Output the (X, Y) coordinate of the center of the cell containing the given text.  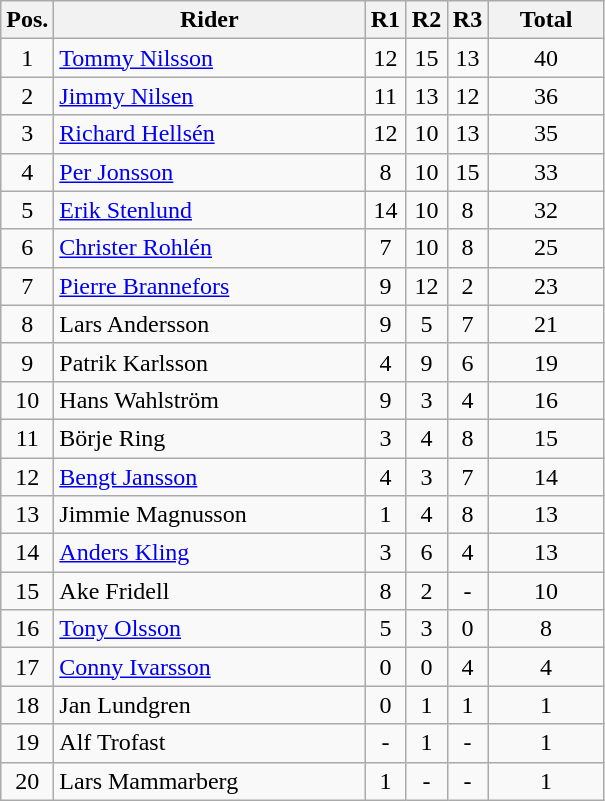
33 (546, 172)
Lars Andersson (210, 324)
Per Jonsson (210, 172)
20 (28, 781)
Hans Wahlström (210, 400)
Tommy Nilsson (210, 58)
18 (28, 705)
Anders Kling (210, 553)
Pierre Brannefors (210, 286)
R2 (426, 20)
36 (546, 96)
25 (546, 248)
Ake Fridell (210, 591)
Richard Hellsén (210, 134)
17 (28, 667)
R3 (468, 20)
Tony Olsson (210, 629)
40 (546, 58)
R1 (386, 20)
Pos. (28, 20)
Rider (210, 20)
Börje Ring (210, 438)
Bengt Jansson (210, 477)
Conny Ivarsson (210, 667)
Alf Trofast (210, 743)
Erik Stenlund (210, 210)
23 (546, 286)
Patrik Karlsson (210, 362)
35 (546, 134)
32 (546, 210)
Lars Mammarberg (210, 781)
Total (546, 20)
Jan Lundgren (210, 705)
21 (546, 324)
Jimmy Nilsen (210, 96)
Jimmie Magnusson (210, 515)
Christer Rohlén (210, 248)
